Return the (X, Y) coordinate for the center point of the cell that contains the specified text.  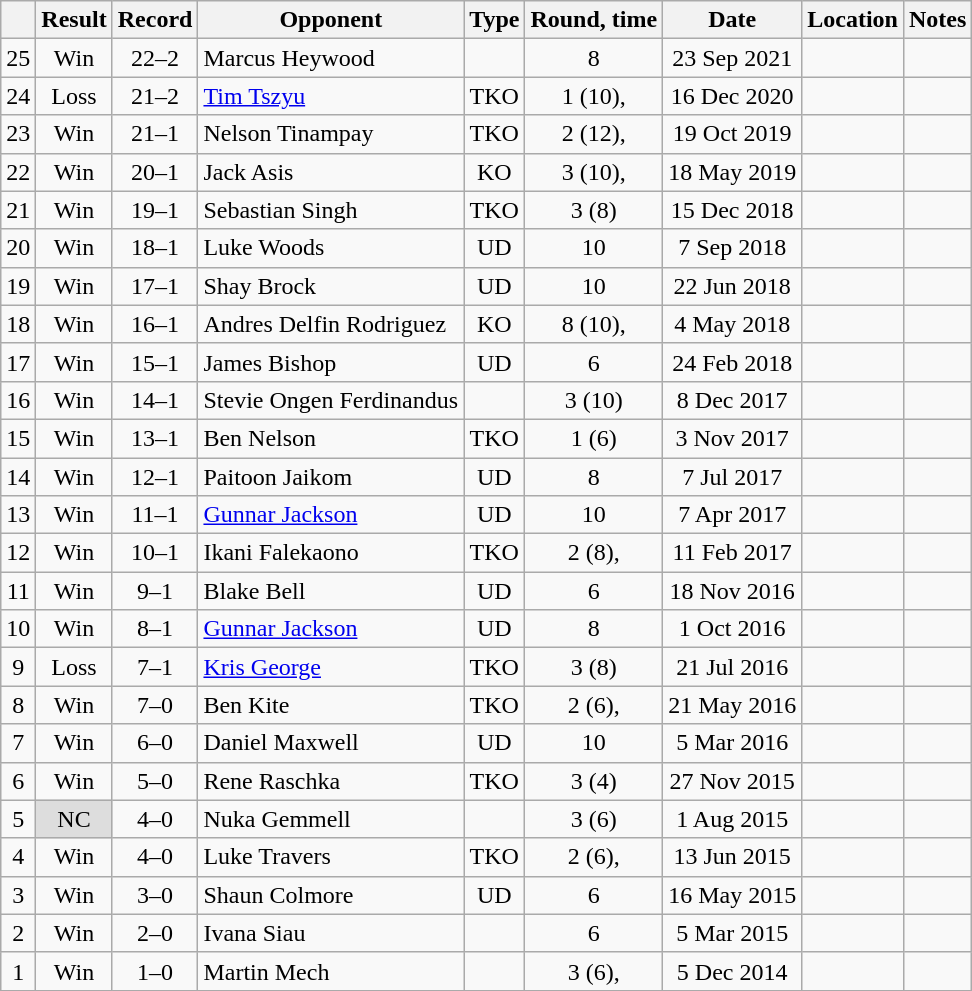
7–1 (155, 667)
16 May 2015 (732, 895)
4 May 2018 (732, 324)
3 (6), (594, 971)
Round, time (594, 20)
19 Oct 2019 (732, 134)
15 Dec 2018 (732, 210)
13 Jun 2015 (732, 857)
2 (12), (594, 134)
Date (732, 20)
18–1 (155, 248)
Location (853, 20)
27 Nov 2015 (732, 781)
1 (18, 971)
14 (18, 477)
21–1 (155, 134)
3 (10) (594, 400)
21 May 2016 (732, 705)
Record (155, 20)
22–2 (155, 58)
2–0 (155, 933)
7 Apr 2017 (732, 515)
16 Dec 2020 (732, 96)
Ben Kite (331, 705)
12–1 (155, 477)
21 (18, 210)
22 Jun 2018 (732, 286)
7–0 (155, 705)
Marcus Heywood (331, 58)
Nuka Gemmell (331, 819)
8 Dec 2017 (732, 400)
9 (18, 667)
3 (6) (594, 819)
7 (18, 743)
James Bishop (331, 362)
19–1 (155, 210)
5 Dec 2014 (732, 971)
16–1 (155, 324)
Ikani Falekaono (331, 553)
22 (18, 172)
Rene Raschka (331, 781)
21–2 (155, 96)
3 (4) (594, 781)
11 (18, 591)
9–1 (155, 591)
Luke Woods (331, 248)
19 (18, 286)
24 Feb 2018 (732, 362)
Luke Travers (331, 857)
Kris George (331, 667)
18 (18, 324)
5 Mar 2016 (732, 743)
4 (18, 857)
Daniel Maxwell (331, 743)
15 (18, 438)
23 Sep 2021 (732, 58)
Andres Delfin Rodriguez (331, 324)
17–1 (155, 286)
3 Nov 2017 (732, 438)
NC (74, 819)
Paitoon Jaikom (331, 477)
11–1 (155, 515)
3 (18, 895)
25 (18, 58)
6–0 (155, 743)
Type (494, 20)
1 Aug 2015 (732, 819)
8 (10), (594, 324)
11 Feb 2017 (732, 553)
Opponent (331, 20)
Martin Mech (331, 971)
20–1 (155, 172)
7 Sep 2018 (732, 248)
Ben Nelson (331, 438)
13–1 (155, 438)
2 (8), (594, 553)
Jack Asis (331, 172)
Blake Bell (331, 591)
17 (18, 362)
16 (18, 400)
10–1 (155, 553)
Shay Brock (331, 286)
1 (6) (594, 438)
Notes (937, 20)
21 Jul 2016 (732, 667)
5–0 (155, 781)
13 (18, 515)
Shaun Colmore (331, 895)
Sebastian Singh (331, 210)
12 (18, 553)
18 May 2019 (732, 172)
23 (18, 134)
20 (18, 248)
Tim Tszyu (331, 96)
8–1 (155, 629)
Ivana Siau (331, 933)
3 (10), (594, 172)
14–1 (155, 400)
1 (10), (594, 96)
5 (18, 819)
18 Nov 2016 (732, 591)
1–0 (155, 971)
Result (74, 20)
3–0 (155, 895)
5 Mar 2015 (732, 933)
2 (18, 933)
15–1 (155, 362)
24 (18, 96)
1 Oct 2016 (732, 629)
Nelson Tinampay (331, 134)
7 Jul 2017 (732, 477)
Stevie Ongen Ferdinandus (331, 400)
